Pinpoint the cell where the given text exists, returning its (x, y) midpoint coordinate. 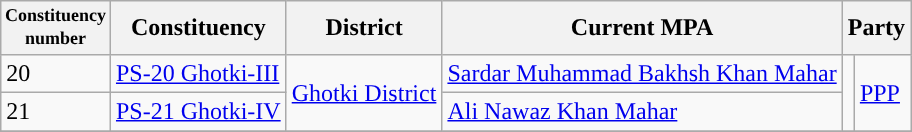
Constituency (198, 28)
PS-20 Ghotki-III (198, 73)
Sardar Muhammad Bakhsh Khan Mahar (642, 73)
PPP (882, 92)
Current MPA (642, 28)
Ghotki District (364, 92)
PS-21 Ghotki-IV (198, 111)
21 (56, 111)
Ali Nawaz Khan Mahar (642, 111)
Party (876, 28)
District (364, 28)
Constituency number (56, 28)
20 (56, 73)
